From the cell containing the given text, extract its center point as [X, Y] coordinate. 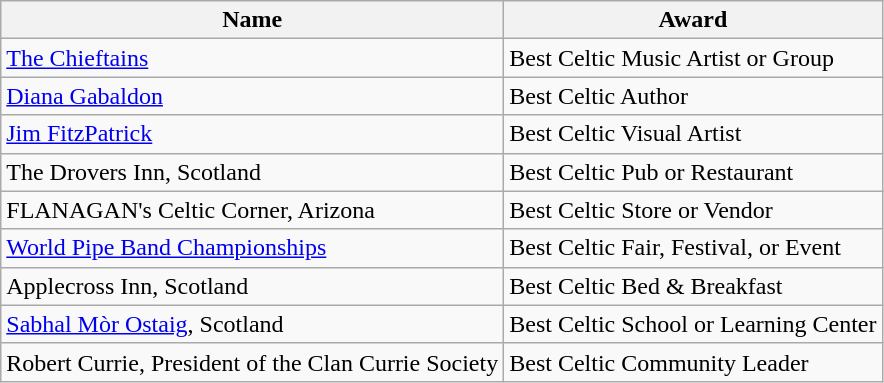
World Pipe Band Championships [252, 248]
The Drovers Inn, Scotland [252, 172]
Best Celtic Music Artist or Group [693, 58]
Best Celtic Visual Artist [693, 134]
Sabhal Mòr Ostaig, Scotland [252, 324]
Award [693, 20]
Best Celtic School or Learning Center [693, 324]
Best Celtic Store or Vendor [693, 210]
Best Celtic Author [693, 96]
Jim FitzPatrick [252, 134]
Best Celtic Bed & Breakfast [693, 286]
Name [252, 20]
Best Celtic Pub or Restaurant [693, 172]
FLANAGAN's Celtic Corner, Arizona [252, 210]
The Chieftains [252, 58]
Best Celtic Community Leader [693, 362]
Best Celtic Fair, Festival, or Event [693, 248]
Diana Gabaldon [252, 96]
Robert Currie, President of the Clan Currie Society [252, 362]
Applecross Inn, Scotland [252, 286]
